From the cell containing the given text, extract its center point as (x, y) coordinate. 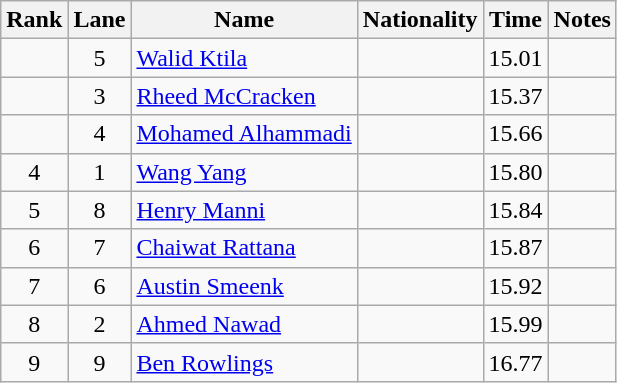
15.37 (516, 96)
Time (516, 20)
Austin Smeenk (244, 286)
15.99 (516, 324)
Ahmed Nawad (244, 324)
15.66 (516, 134)
16.77 (516, 362)
Rank (34, 20)
Mohamed Alhammadi (244, 134)
Rheed McCracken (244, 96)
Nationality (420, 20)
1 (100, 172)
Ben Rowlings (244, 362)
15.01 (516, 58)
15.84 (516, 210)
Walid Ktila (244, 58)
Wang Yang (244, 172)
3 (100, 96)
Notes (582, 20)
15.87 (516, 248)
Chaiwat Rattana (244, 248)
Lane (100, 20)
15.92 (516, 286)
Henry Manni (244, 210)
15.80 (516, 172)
2 (100, 324)
Name (244, 20)
